Pinpoint the cell where the given text exists, returning its [x, y] midpoint coordinate. 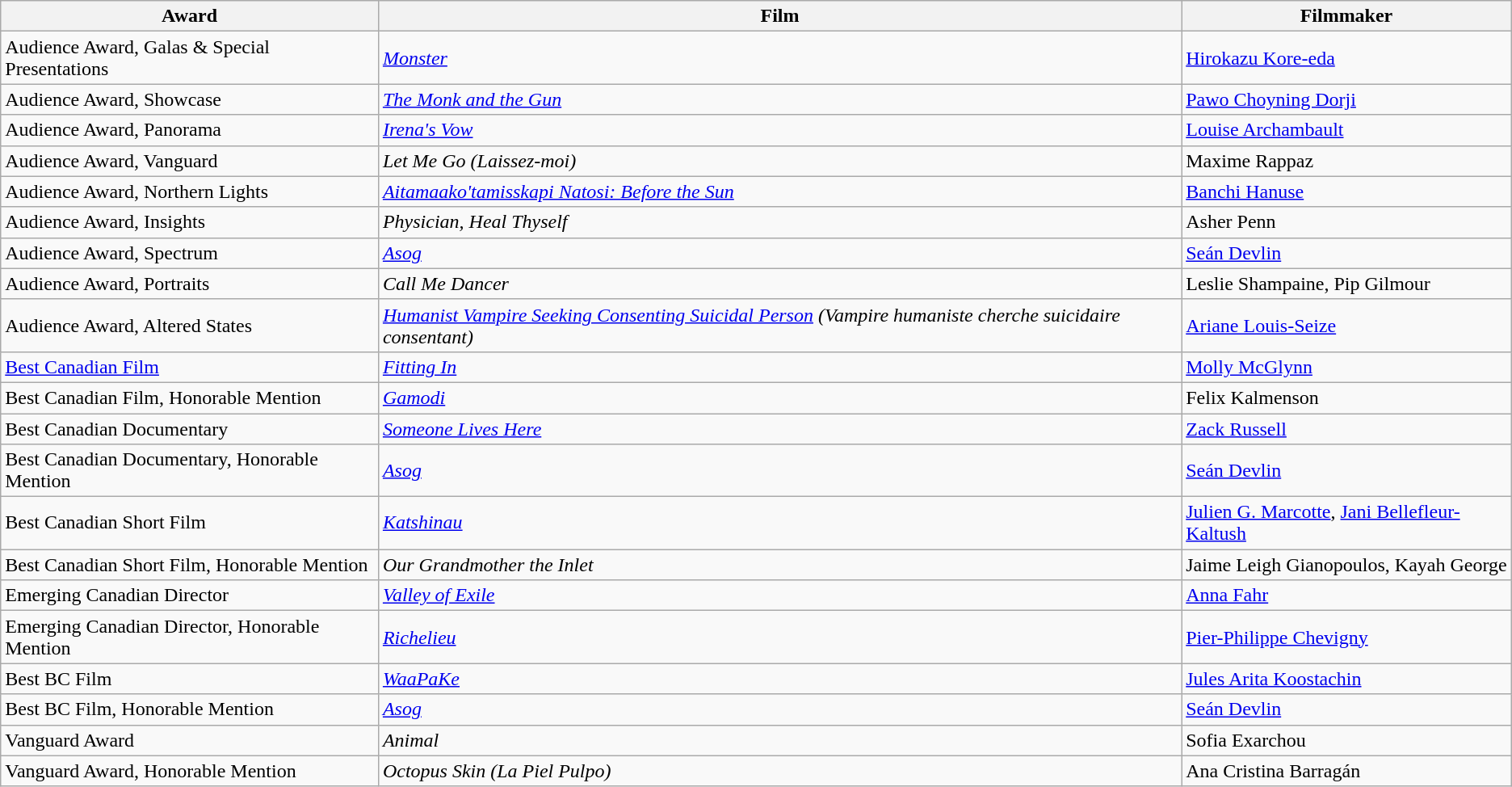
Emerging Canadian Director [190, 596]
Pawo Choyning Dorji [1347, 99]
Our Grandmother the Inlet [779, 565]
Best Canadian Short Film [190, 524]
Gamodi [779, 398]
Monster [779, 58]
Audience Award, Northern Lights [190, 191]
Vanguard Award [190, 740]
Emerging Canadian Director, Honorable Mention [190, 637]
Asher Penn [1347, 222]
Best Canadian Documentary, Honorable Mention [190, 470]
Film [779, 16]
Richelieu [779, 637]
Award [190, 16]
Irena's Vow [779, 130]
Sofia Exarchou [1347, 740]
Humanist Vampire Seeking Consenting Suicidal Person (Vampire humaniste cherche suicidaire consentant) [779, 325]
Best Canadian Short Film, Honorable Mention [190, 565]
Call Me Dancer [779, 284]
Ariane Louis-Seize [1347, 325]
Molly McGlynn [1347, 367]
Zack Russell [1347, 429]
The Monk and the Gun [779, 99]
Filmmaker [1347, 16]
Let Me Go (Laissez-moi) [779, 161]
Octopus Skin (La Piel Pulpo) [779, 771]
Valley of Exile [779, 596]
Animal [779, 740]
Pier-Philippe Chevigny [1347, 637]
Vanguard Award, Honorable Mention [190, 771]
Katshinau [779, 524]
Anna Fahr [1347, 596]
Audience Award, Showcase [190, 99]
Jules Arita Koostachin [1347, 679]
Best Canadian Documentary [190, 429]
Jaime Leigh Gianopoulos, Kayah George [1347, 565]
Physician, Heal Thyself [779, 222]
Audience Award, Insights [190, 222]
Hirokazu Kore-eda [1347, 58]
Best Canadian Film, Honorable Mention [190, 398]
Leslie Shampaine, Pip Gilmour [1347, 284]
Audience Award, Panorama [190, 130]
Audience Award, Altered States [190, 325]
Audience Award, Galas & Special Presentations [190, 58]
Audience Award, Vanguard [190, 161]
Aitamaako'tamisskapi Natosi: Before the Sun [779, 191]
Banchi Hanuse [1347, 191]
Ana Cristina Barragán [1347, 771]
Best BC Film, Honorable Mention [190, 709]
Maxime Rappaz [1347, 161]
Someone Lives Here [779, 429]
Julien G. Marcotte, Jani Bellefleur-Kaltush [1347, 524]
WaaPaKe [779, 679]
Best BC Film [190, 679]
Louise Archambault [1347, 130]
Audience Award, Portraits [190, 284]
Audience Award, Spectrum [190, 253]
Best Canadian Film [190, 367]
Felix Kalmenson [1347, 398]
Fitting In [779, 367]
